Provide the [X, Y] coordinate of the cell's center where the given text is located.  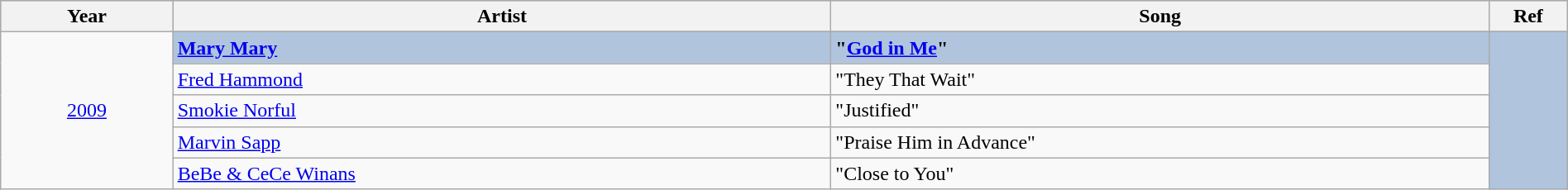
"They That Wait" [1160, 79]
BeBe & CeCe Winans [502, 173]
Fred Hammond [502, 79]
"Praise Him in Advance" [1160, 142]
Ref [1528, 17]
Song [1160, 17]
"Justified" [1160, 111]
"Close to You" [1160, 173]
"God in Me" [1160, 48]
Mary Mary [502, 48]
Marvin Sapp [502, 142]
Smokie Norful [502, 111]
2009 [87, 111]
Year [87, 17]
Artist [502, 17]
